Determine the (X, Y) coordinate at the center of the cell enclosing the given text.  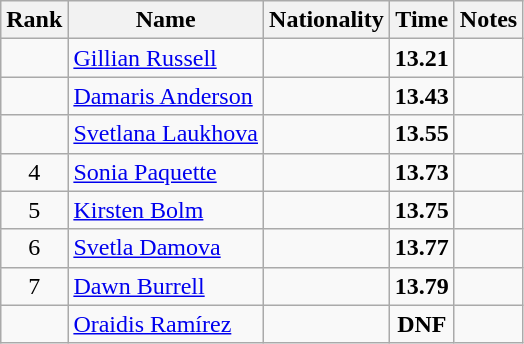
Time (422, 20)
13.75 (422, 210)
Kirsten Bolm (166, 210)
4 (34, 172)
13.77 (422, 248)
Svetlana Laukhova (166, 134)
6 (34, 248)
Nationality (327, 20)
Oraidis Ramírez (166, 324)
Sonia Paquette (166, 172)
DNF (422, 324)
Dawn Burrell (166, 286)
13.73 (422, 172)
13.43 (422, 96)
7 (34, 286)
Damaris Anderson (166, 96)
Rank (34, 20)
Notes (488, 20)
13.21 (422, 58)
Gillian Russell (166, 58)
Svetla Damova (166, 248)
Name (166, 20)
13.79 (422, 286)
13.55 (422, 134)
5 (34, 210)
